Detect which cell encompasses the target text, then output its [X, Y] center coordinate. 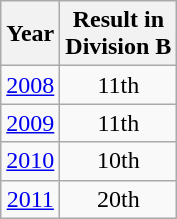
Result inDivision B [118, 34]
2009 [30, 123]
2011 [30, 199]
20th [118, 199]
10th [118, 161]
2008 [30, 85]
Year [30, 34]
2010 [30, 161]
